Determine the (x, y) coordinate at the center of the cell enclosing the given text.  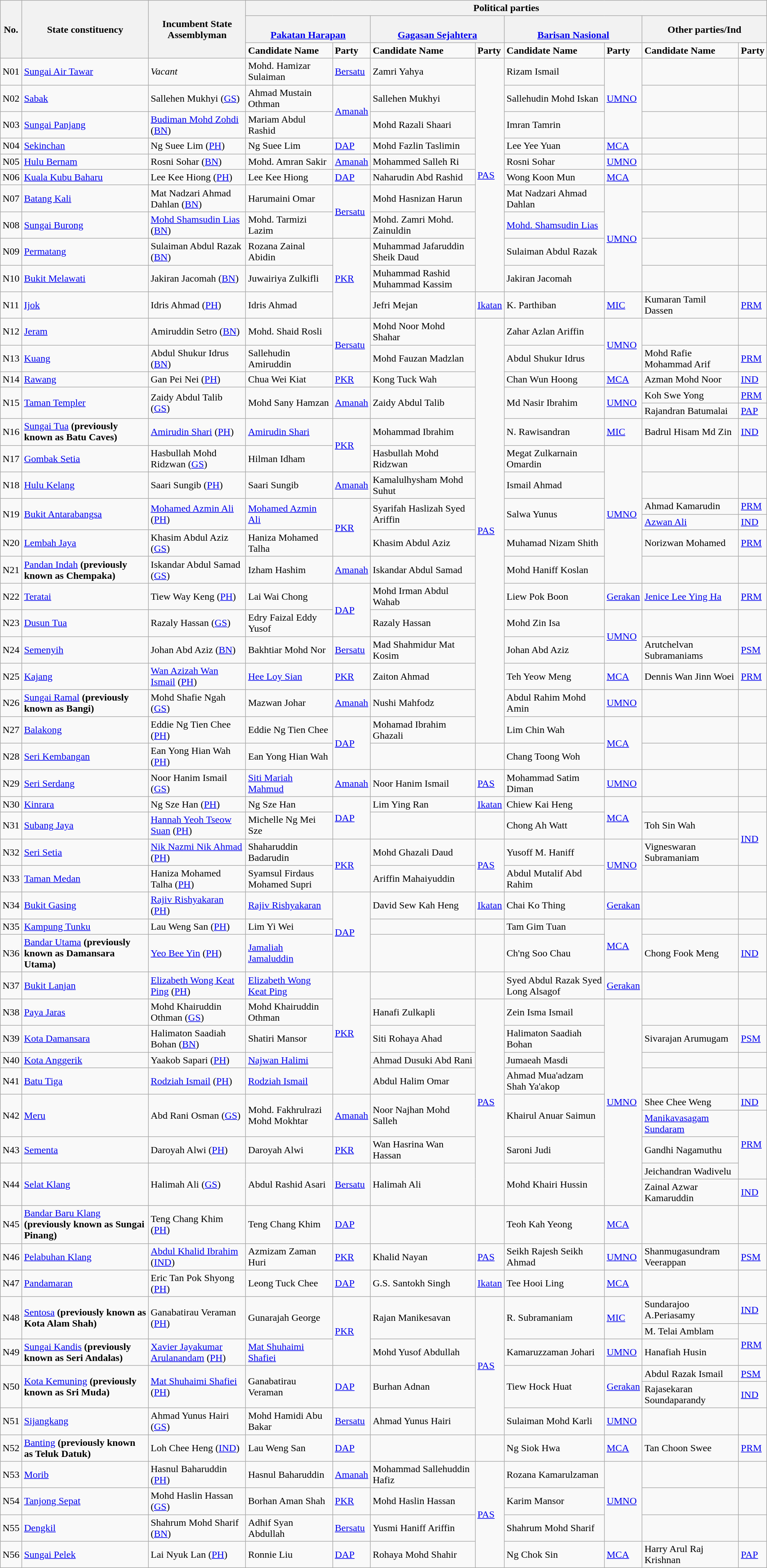
Mohamed Azmin Ali (PH) (197, 514)
Rohaya Mohd Shahir (423, 1554)
Ahmad Dusuki Abd Rani (423, 1060)
N27 (11, 730)
Gandhi Nagamuthu (690, 1150)
Jamaliah Jamaluddin (289, 953)
Toh Sin Wah (690, 826)
Jefri Mejan (423, 305)
Tee Hooi Ling (554, 1283)
Zaidy Abdul Talib (GS) (197, 403)
Ahmad Kamarudin (690, 506)
N35 (11, 926)
Mohd Yusof Abdullah (423, 1352)
Sungai Air Tawar (85, 71)
N18 (11, 485)
Wan Hasrina Wan Hassan (423, 1150)
Dengkil (85, 1528)
N02 (11, 98)
Zainal Azwar Kamaruddin (690, 1192)
Saari Sungib (289, 485)
Razaly Hassan (GS) (197, 623)
Rosni Sohar (BN) (197, 162)
N21 (11, 570)
N06 (11, 177)
Gagasan Sejahtera (438, 30)
Hanafiah Husin (690, 1352)
Taman Medan (85, 879)
Abdul Mutalif Abd Rahim (554, 879)
N36 (11, 953)
Kota Anggerik (85, 1060)
Izham Hashim (289, 570)
Ijok (85, 305)
N19 (11, 514)
N04 (11, 146)
N20 (11, 543)
Lee Kee Hiong (289, 177)
N53 (11, 1475)
Leong Tuck Chee (289, 1283)
Abdul Rahim Mohd Amin (554, 703)
Amirudin Shari (PH) (197, 432)
Nik Nazmi Nik Ahmad (PH) (197, 852)
Muhammad Jafaruddin Sheik Daud (423, 252)
Mohd Haniff Koslan (554, 570)
Mohammed Salleh Ri (423, 162)
Ahmad Yunus Hairi (423, 1421)
N40 (11, 1060)
Johan Abd Aziz (BN) (197, 649)
Syamsul Firdaus Mohamed Supri (289, 879)
Muhammad Rashid Muhammad Kassim (423, 278)
Eddie Ng Tien Chee (289, 730)
Siti Mariah Mahmud (289, 783)
Abdul Shukur Idrus (BN) (197, 358)
Siti Rohaya Ahad (423, 1039)
N52 (11, 1448)
Zein Isma Ismail (554, 1012)
Gan Pei Nei (PH) (197, 380)
Ariffin Mahaiyuddin (423, 879)
N39 (11, 1039)
Rosni Sohar (554, 162)
Chang Toong Woh (554, 757)
Kajang (85, 676)
Mohd. Fakhrulrazi Mohd Mokhtar (289, 1116)
Budiman Mohd Zohdi (BN) (197, 125)
Teh Yeow Meng (554, 676)
Liew Pok Boon (554, 596)
Mohd Razali Shaari (423, 125)
Elizabeth Wong Keat Ping (PH) (197, 985)
Zamri Yahya (423, 71)
N07 (11, 198)
Mohammad Satim Diman (554, 783)
Iskandar Abdul Samad (423, 570)
Mohd. Shaid Rosli (289, 332)
Lim Chin Wah (554, 730)
Sallehudin Amiruddin (289, 358)
Tiew Hock Huat (554, 1386)
Sentosa (previously known as Kota Alam Shah) (85, 1318)
Hasnul Baharuddin (289, 1475)
N15 (11, 403)
Bandar Utama (previously known as Damansara Utama) (85, 953)
N23 (11, 623)
Salwa Yunus (554, 514)
Hanafi Zulkapli (423, 1012)
Norizwan Mohamed (690, 543)
Tan Choon Swee (690, 1448)
M. Telai Amblam (690, 1331)
Gombak Setia (85, 458)
Ganabatirau Veraman (289, 1386)
Chan Wun Hoong (554, 380)
Bukit Antarabangsa (85, 514)
Syed Abdul Razak Syed Long Alsagof (554, 985)
Jenice Lee Ying Ha (690, 596)
Chai Ko Thing (554, 905)
Rozana Zainal Abidin (289, 252)
Sekinchan (85, 146)
Mohammad Ibrahim (423, 432)
Najwan Halimi (289, 1060)
Michelle Ng Mei Sze (289, 826)
Rajiv Rishyakaran (289, 905)
Meru (85, 1116)
Sivarajan Arumugam (690, 1039)
Batang Kali (85, 198)
Kamaruzzaman Johari (554, 1352)
Barisan Nasional (574, 30)
N25 (11, 676)
Pakatan Harapan (308, 30)
Chong Ah Watt (554, 826)
Khalid Nayan (423, 1257)
Noor Hanim Ismail (423, 783)
Hannah Yeoh Tseow Suan (PH) (197, 826)
Rizam Ismail (554, 71)
Lau Weng San (289, 1448)
Lim Ying Ran (423, 804)
N28 (11, 757)
Mohamad Ibrahim Ghazali (423, 730)
Karim Mansor (554, 1501)
Subang Jaya (85, 826)
Zaiton Ahmad (423, 676)
Other parties/Ind (704, 30)
Mat Shuhaimi Shafiei (PH) (197, 1386)
Sallehen Mukhyi (GS) (197, 98)
Pandan Indah (previously known as Chempaka) (85, 570)
N11 (11, 305)
Lim Yi Wei (289, 926)
Hee Loy Sian (289, 676)
Hulu Bernam (85, 162)
Khasim Abdul Aziz (GS) (197, 543)
Seri Serdang (85, 783)
Halimah Ali (423, 1185)
Sungai Burong (85, 225)
N22 (11, 596)
Syarifah Haslizah Syed Ariffin (423, 514)
No. (11, 30)
Kong Tuck Wah (423, 380)
Teratai (85, 596)
Idris Ahmad (289, 305)
Haniza Mohamed Talha (PH) (197, 879)
Jeichandran Wadivelu (690, 1171)
Abdul Razak Ismail (690, 1373)
K. Parthiban (554, 305)
Ganabatirau Veraman (PH) (197, 1318)
Johan Abd Aziz (554, 649)
Seikh Rajesh Seikh Ahmad (554, 1257)
Harry Arul Raj Krishnan (690, 1554)
Abd Rani Osman (GS) (197, 1116)
Pandamaran (85, 1283)
Hilman Idham (289, 458)
Mohd Haslin Hassan (GS) (197, 1501)
Tiew Way Keng (PH) (197, 596)
Koh Swe Yong (690, 395)
Kinrara (85, 804)
Ean Yong Hian Wah (289, 757)
N32 (11, 852)
N16 (11, 432)
Ch'ng Soo Chau (554, 953)
Bakhtiar Mohd Nor (289, 649)
N10 (11, 278)
Mad Shahmidur Mat Kosim (423, 649)
Tam Gim Tuan (554, 926)
Saari Sungib (PH) (197, 485)
Mohd. Tarmizi Lazim (289, 225)
Kumaran Tamil Dassen (690, 305)
Shahrum Mohd Sharif (554, 1528)
Rawang (85, 380)
Daroyah Alwi (289, 1150)
Saroni Judi (554, 1150)
Ean Yong Hian Wah (PH) (197, 757)
N05 (11, 162)
Mohd Irman Abdul Wahab (423, 596)
Elizabeth Wong Keat Ping (289, 985)
Kamalulhysham Mohd Suhut (423, 485)
N12 (11, 332)
Idris Ahmad (PH) (197, 305)
Balakong (85, 730)
Kota Kemuning (previously known as Sri Muda) (85, 1386)
Jumaeah Masdi (554, 1060)
Yaakob Sapari (PH) (197, 1060)
David Sew Kah Heng (423, 905)
Harumaini Omar (289, 198)
Gunarajah George (289, 1318)
Ng Suee Lim (289, 146)
Mohd Rafie Mohammad Arif (690, 358)
Seri Kembangan (85, 757)
Teoh Kah Yeong (554, 1224)
Morib (85, 1475)
Mat Nadzari Ahmad Dahlan (554, 198)
Vigneswaran Subramaniam (690, 852)
Mohd Khairi Hussin (554, 1185)
N34 (11, 905)
Noor Hanim Ismail (GS) (197, 783)
Political parties (506, 8)
Mohd Fazlin Taslimin (423, 146)
Mohd Khairuddin Othman (GS) (197, 1012)
Abdul Rashid Asari (289, 1185)
Sundarajoo A.Periasamy (690, 1310)
Ahmad Mustain Othman (289, 98)
Jeram (85, 332)
Juwairiya Zulkifli (289, 278)
N46 (11, 1257)
Kampung Tunku (85, 926)
Yeo Bee Yin (PH) (197, 953)
Hasnul Baharuddin (PH) (197, 1475)
Borhan Aman Shah (289, 1501)
Amirudin Shari (289, 432)
Lee Kee Hiong (PH) (197, 177)
Hasbullah Mohd Ridzwan (GS) (197, 458)
Ng Siok Hwa (554, 1448)
Zahar Azlan Ariffin (554, 332)
N03 (11, 125)
Chong Fook Meng (690, 953)
R. Subramaniam (554, 1318)
Mariam Abdul Rashid (289, 125)
Abdul Halim Omar (423, 1081)
N14 (11, 380)
Yusoff M. Haniff (554, 852)
Eric Tan Pok Shyong (PH) (197, 1283)
Seri Setia (85, 852)
Paya Jaras (85, 1012)
Manikavasagam Sundaram (690, 1123)
Md Nasir Ibrahim (554, 403)
Arutchelvan Subramaniams (690, 649)
Mohd Hamidi Abu Bakar (289, 1421)
Bukit Lanjan (85, 985)
N30 (11, 804)
Ismail Ahmad (554, 485)
Hasbullah Mohd Ridzwan (423, 458)
Dennis Wan Jinn Woei (690, 676)
Kuang (85, 358)
Rodziah Ismail (PH) (197, 1081)
N51 (11, 1421)
Sungai Pelek (85, 1554)
Sulaiman Mohd Karli (554, 1421)
Shatiri Mansor (289, 1039)
Selat Klang (85, 1185)
N29 (11, 783)
Halimah Ali (GS) (197, 1185)
Mohd Noor Mohd Shahar (423, 332)
Haniza Mohamed Talha (289, 543)
Mohd Zin Isa (554, 623)
Burhan Adnan (423, 1386)
Naharudin Abd Rashid (423, 177)
Noor Najhan Mohd Salleh (423, 1116)
Lee Yee Yuan (554, 146)
Mohd. Shamsudin Lias (554, 225)
Sungai Kandis (previously known as Seri Andalas) (85, 1352)
Ng Chok Sin (554, 1554)
N17 (11, 458)
Teng Chang Khim (289, 1224)
Mohd Khairuddin Othman (289, 1012)
Bandar Baru Klang (previously known as Sungai Pinang) (85, 1224)
Abdul Khalid Ibrahim (IND) (197, 1257)
Sallehudin Mohd Iskan (554, 98)
Sulaiman Abdul Razak (BN) (197, 252)
Rodziah Ismail (289, 1081)
Halimaton Saadiah Bohan (BN) (197, 1039)
Razaly Hassan (423, 623)
N41 (11, 1081)
Mohd. Amran Sakir (289, 162)
Ng Suee Lim (PH) (197, 146)
Taman Templer (85, 403)
Amiruddin Setro (BN) (197, 332)
Shee Chee Weng (690, 1102)
Pelabuhan Klang (85, 1257)
Badrul Hisam Md Zin (690, 432)
Sungai Panjang (85, 125)
Mohd Fauzan Madzlan (423, 358)
Jakiran Jacomah (554, 278)
N13 (11, 358)
Sabak (85, 98)
Kota Damansara (85, 1039)
Yusmi Haniff Ariffin (423, 1528)
N55 (11, 1528)
Vacant (197, 71)
N45 (11, 1224)
Tanjong Sepat (85, 1501)
Mohd Sany Hamzan (289, 403)
Bukit Gasing (85, 905)
Mohamed Azmin Ali (289, 514)
Halimaton Saadiah Bohan (554, 1039)
N24 (11, 649)
Lembah Jaya (85, 543)
Banting (previously known as Teluk Datuk) (85, 1448)
Ahmad Mua'adzam Shah Ya'akop (554, 1081)
N48 (11, 1318)
Wong Koon Mun (554, 177)
Semenyih (85, 649)
N49 (11, 1352)
Daroyah Alwi (PH) (197, 1150)
Sijangkang (85, 1421)
Azman Mohd Noor (690, 380)
N26 (11, 703)
Mazwan Johar (289, 703)
N09 (11, 252)
Kuala Kubu Baharu (85, 177)
Eddie Ng Tien Chee (PH) (197, 730)
N50 (11, 1386)
Muhamad Nizam Shith (554, 543)
Lai Nyuk Lan (PH) (197, 1554)
Chiew Kai Heng (554, 804)
Zaidy Abdul Talib (423, 403)
G.S. Santokh Singh (423, 1283)
Sementa (85, 1150)
N37 (11, 985)
N43 (11, 1150)
N31 (11, 826)
Ronnie Liu (289, 1554)
Sulaiman Abdul Razak (554, 252)
Abdul Shukur Idrus (554, 358)
Ng Sze Han (PH) (197, 804)
N56 (11, 1554)
Mohd Ghazali Daud (423, 852)
Khairul Anuar Saimun (554, 1116)
Lau Weng San (PH) (197, 926)
Ng Sze Han (289, 804)
Megat Zulkarnain Omardin (554, 458)
Rozana Kamarulzaman (554, 1475)
Loh Chee Heng (IND) (197, 1448)
Sungai Tua (previously known as Batu Caves) (85, 432)
N44 (11, 1185)
State constituency (85, 30)
N33 (11, 879)
Azmizam Zaman Huri (289, 1257)
Nushi Mahfodz (423, 703)
N01 (11, 71)
Dusun Tua (85, 623)
N47 (11, 1283)
Incumbent State Assemblyman (197, 30)
Mohammad Sallehuddin Hafiz (423, 1475)
Rajasekaran Soundaparandy (690, 1395)
Azwan Ali (690, 522)
N. Rawisandran (554, 432)
Mohd. Zamri Mohd. Zainuldin (423, 225)
Teng Chang Khim (PH) (197, 1224)
Rajiv Rishyakaran (PH) (197, 905)
Sungai Ramal (previously known as Bangi) (85, 703)
N38 (11, 1012)
Mat Nadzari Ahmad Dahlan (BN) (197, 198)
N54 (11, 1501)
N08 (11, 225)
Hulu Kelang (85, 485)
Iskandar Abdul Samad (GS) (197, 570)
Imran Tamrin (554, 125)
Xavier Jayakumar Arulanandam (PH) (197, 1352)
Permatang (85, 252)
Jakiran Jacomah (BN) (197, 278)
Chua Wei Kiat (289, 380)
Mohd Shafie Ngah (GS) (197, 703)
Lai Wai Chong (289, 596)
Adhif Syan Abdullah (289, 1528)
Shaharuddin Badarudin (289, 852)
Rajan Manikesavan (423, 1318)
Batu Tiga (85, 1081)
Mohd Shamsudin Lias (BN) (197, 225)
N42 (11, 1116)
Bukit Melawati (85, 278)
Shanmugasundram Veerappan (690, 1257)
Mohd Haslin Hassan (423, 1501)
Mat Shuhaimi Shafiei (289, 1352)
Edry Faizal Eddy Yusof (289, 623)
Mohd. Hamizar Sulaiman (289, 71)
Shahrum Mohd Sharif (BN) (197, 1528)
Rajandran Batumalai (690, 411)
Sallehen Mukhyi (423, 98)
Khasim Abdul Aziz (423, 543)
Mohd Hasnizan Harun (423, 198)
Ahmad Yunus Hairi (GS) (197, 1421)
Wan Azizah Wan Ismail (PH) (197, 676)
